Return (x, y) of the center of cell containing provided text 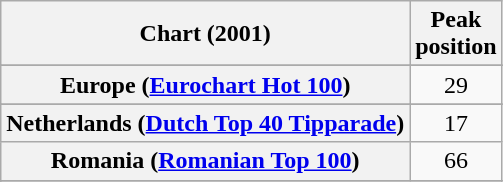
66 (456, 161)
Romania (Romanian Top 100) (206, 161)
Netherlands (Dutch Top 40 Tipparade) (206, 123)
29 (456, 85)
Peakposition (456, 34)
17 (456, 123)
Chart (2001) (206, 34)
Europe (Eurochart Hot 100) (206, 85)
